Pinpoint the cell where the given text exists, returning its (X, Y) midpoint coordinate. 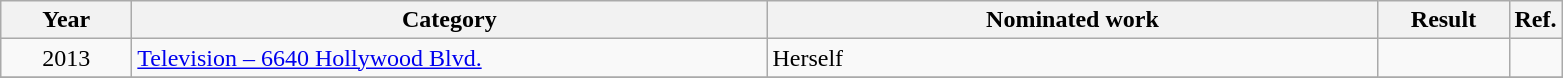
2013 (66, 58)
Nominated work (1072, 20)
Herself (1072, 58)
Year (66, 20)
Ref. (1536, 20)
Category (450, 20)
Television – 6640 Hollywood Blvd. (450, 58)
Result (1444, 20)
